Scan for the cell matching the given text and deliver its (x, y) coordinate at center. 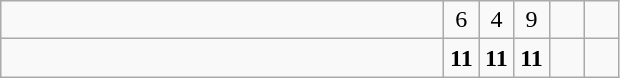
4 (496, 20)
9 (532, 20)
6 (462, 20)
